For the text-containing cell, return its midpoint in (x, y) coordinate format. 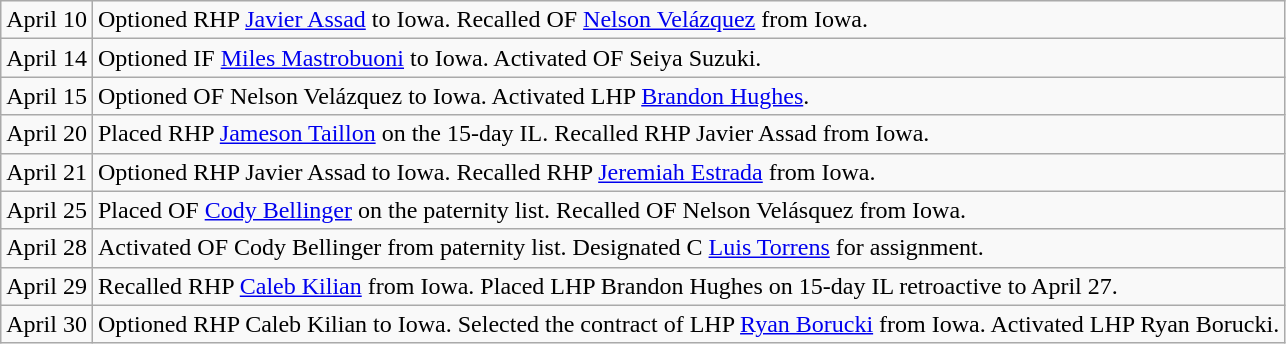
Optioned OF Nelson Velázquez to Iowa. Activated LHP Brandon Hughes. (688, 96)
April 25 (47, 210)
Optioned IF Miles Mastrobuoni to Iowa. Activated OF Seiya Suzuki. (688, 58)
Placed OF Cody Bellinger on the paternity list. Recalled OF Nelson Velásquez from Iowa. (688, 210)
April 30 (47, 324)
Optioned RHP Javier Assad to Iowa. Recalled RHP Jeremiah Estrada from Iowa. (688, 172)
April 15 (47, 96)
Recalled RHP Caleb Kilian from Iowa. Placed LHP Brandon Hughes on 15-day IL retroactive to April 27. (688, 286)
April 14 (47, 58)
Placed RHP Jameson Taillon on the 15-day IL. Recalled RHP Javier Assad from Iowa. (688, 134)
April 29 (47, 286)
April 28 (47, 248)
Activated OF Cody Bellinger from paternity list. Designated C Luis Torrens for assignment. (688, 248)
April 10 (47, 20)
Optioned RHP Javier Assad to Iowa. Recalled OF Nelson Velázquez from Iowa. (688, 20)
April 21 (47, 172)
Optioned RHP Caleb Kilian to Iowa. Selected the contract of LHP Ryan Borucki from Iowa. Activated LHP Ryan Borucki. (688, 324)
April 20 (47, 134)
